Return the [x, y] coordinate for the center point of the cell that contains the specified text.  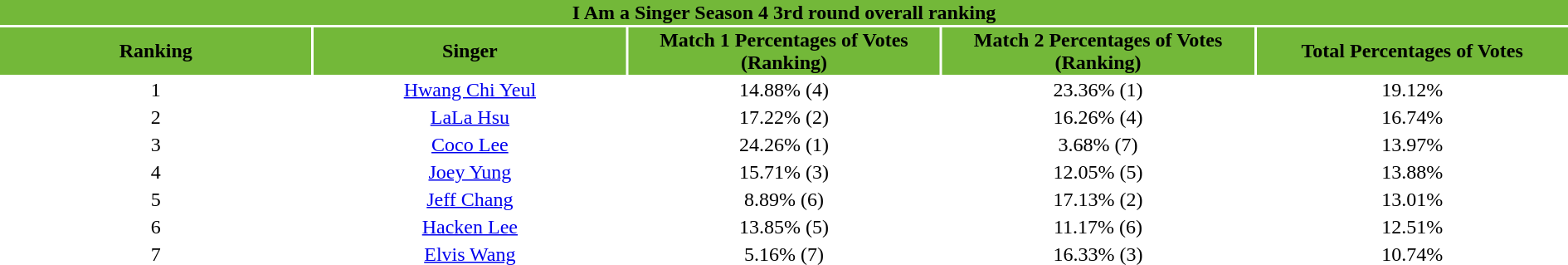
I Am a Singer Season 4 3rd round overall ranking [784, 12]
Coco Lee [470, 145]
Hwang Chi Yeul [470, 90]
Match 1 Percentages of Votes (Ranking) [784, 52]
16.26% (4) [1098, 117]
LaLa Hsu [470, 117]
Jeff Chang [470, 199]
24.26% (1) [784, 145]
16.74% [1412, 117]
2 [156, 117]
12.51% [1412, 227]
3 [156, 145]
Total Percentages of Votes [1412, 52]
1 [156, 90]
Joey Yung [470, 172]
Hacken Lee [470, 227]
13.01% [1412, 199]
5 [156, 199]
13.88% [1412, 172]
23.36% (1) [1098, 90]
4 [156, 172]
11.17% (6) [1098, 227]
3.68% (7) [1098, 145]
17.22% (2) [784, 117]
Match 2 Percentages of Votes (Ranking) [1098, 52]
13.97% [1412, 145]
6 [156, 227]
17.13% (2) [1098, 199]
Ranking [156, 52]
Singer [470, 52]
8.89% (6) [784, 199]
14.88% (4) [784, 90]
19.12% [1412, 90]
12.05% (5) [1098, 172]
13.85% (5) [784, 227]
15.71% (3) [784, 172]
